Capture the cell that displays the provided text and extract its [X, Y] central coordinate. 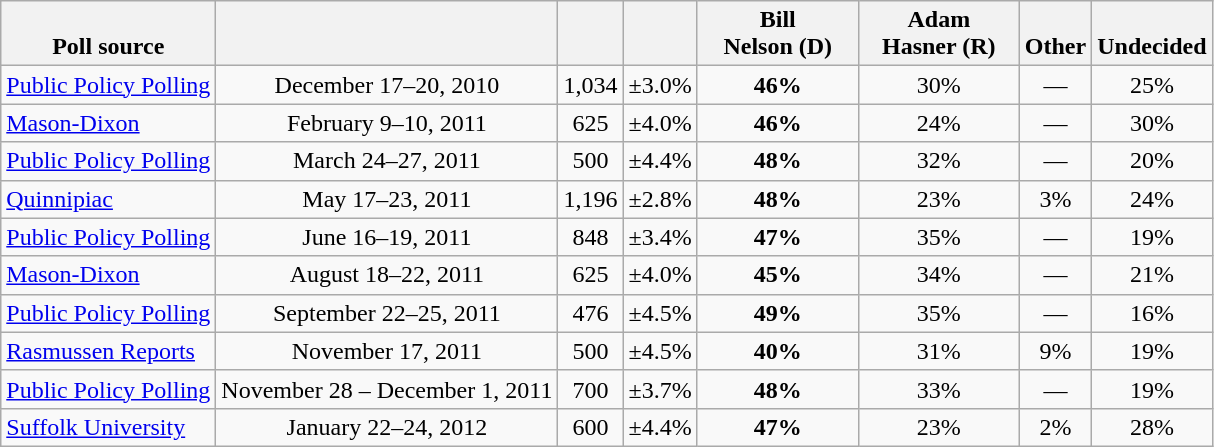
31% [938, 351]
±3.0% [660, 85]
28% [1152, 427]
Suffolk University [108, 427]
Rasmussen Reports [108, 351]
November 17, 2011 [387, 351]
±3.4% [660, 237]
December 17–20, 2010 [387, 85]
21% [1152, 275]
Quinnipiac [108, 199]
34% [938, 275]
±3.7% [660, 389]
±2.8% [660, 199]
3% [1055, 199]
Other [1055, 34]
49% [778, 313]
August 18–22, 2011 [387, 275]
32% [938, 161]
33% [938, 389]
9% [1055, 351]
March 24–27, 2011 [387, 161]
40% [778, 351]
Undecided [1152, 34]
476 [590, 313]
1,034 [590, 85]
20% [1152, 161]
September 22–25, 2011 [387, 313]
February 9–10, 2011 [387, 123]
1,196 [590, 199]
45% [778, 275]
848 [590, 237]
25% [1152, 85]
November 28 – December 1, 2011 [387, 389]
BillNelson (D) [778, 34]
2% [1055, 427]
AdamHasner (R) [938, 34]
16% [1152, 313]
January 22–24, 2012 [387, 427]
700 [590, 389]
Poll source [108, 34]
June 16–19, 2011 [387, 237]
600 [590, 427]
May 17–23, 2011 [387, 199]
